From the cell containing the given text, extract its center point as (X, Y) coordinate. 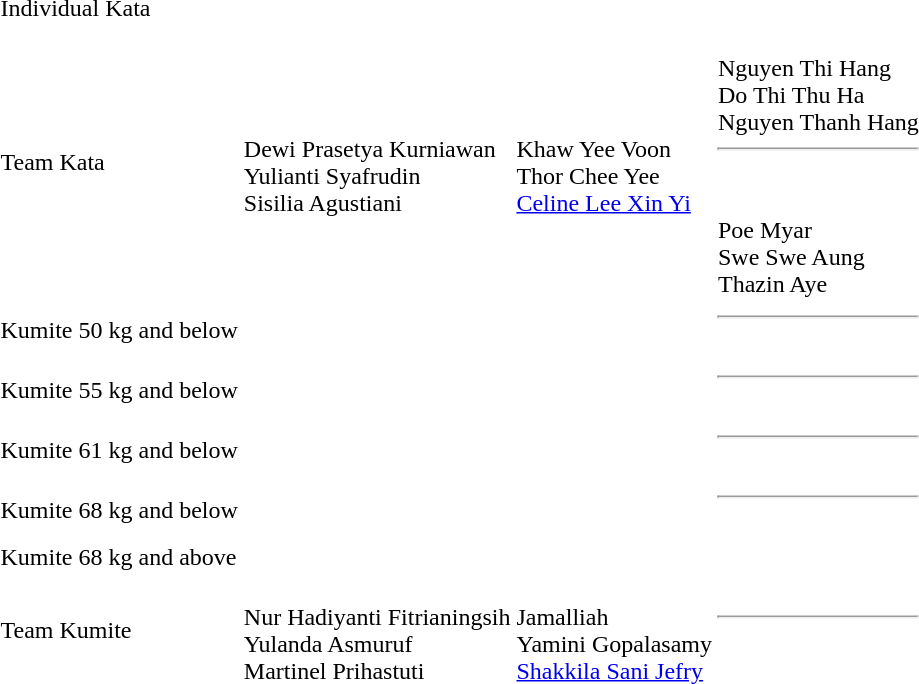
Dewi Prasetya KurniawanYulianti SyafrudinSisilia Agustiani (377, 162)
Khaw Yee VoonThor Chee YeeCeline Lee Xin Yi (614, 162)
